Identify which cell holds the provided text, then report its [X, Y] central coordinate. 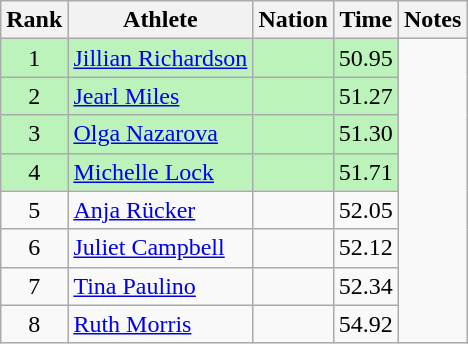
Athlete [160, 20]
Jillian Richardson [160, 58]
5 [34, 210]
50.95 [366, 58]
6 [34, 248]
Michelle Lock [160, 172]
Notes [432, 20]
2 [34, 96]
Juliet Campbell [160, 248]
52.12 [366, 248]
Time [366, 20]
Olga Nazarova [160, 134]
54.92 [366, 324]
52.34 [366, 286]
Anja Rücker [160, 210]
4 [34, 172]
51.71 [366, 172]
3 [34, 134]
Jearl Miles [160, 96]
51.27 [366, 96]
8 [34, 324]
1 [34, 58]
51.30 [366, 134]
52.05 [366, 210]
Tina Paulino [160, 286]
Ruth Morris [160, 324]
Nation [293, 20]
Rank [34, 20]
7 [34, 286]
